Output the [X, Y] coordinate of the center of the cell containing the given text.  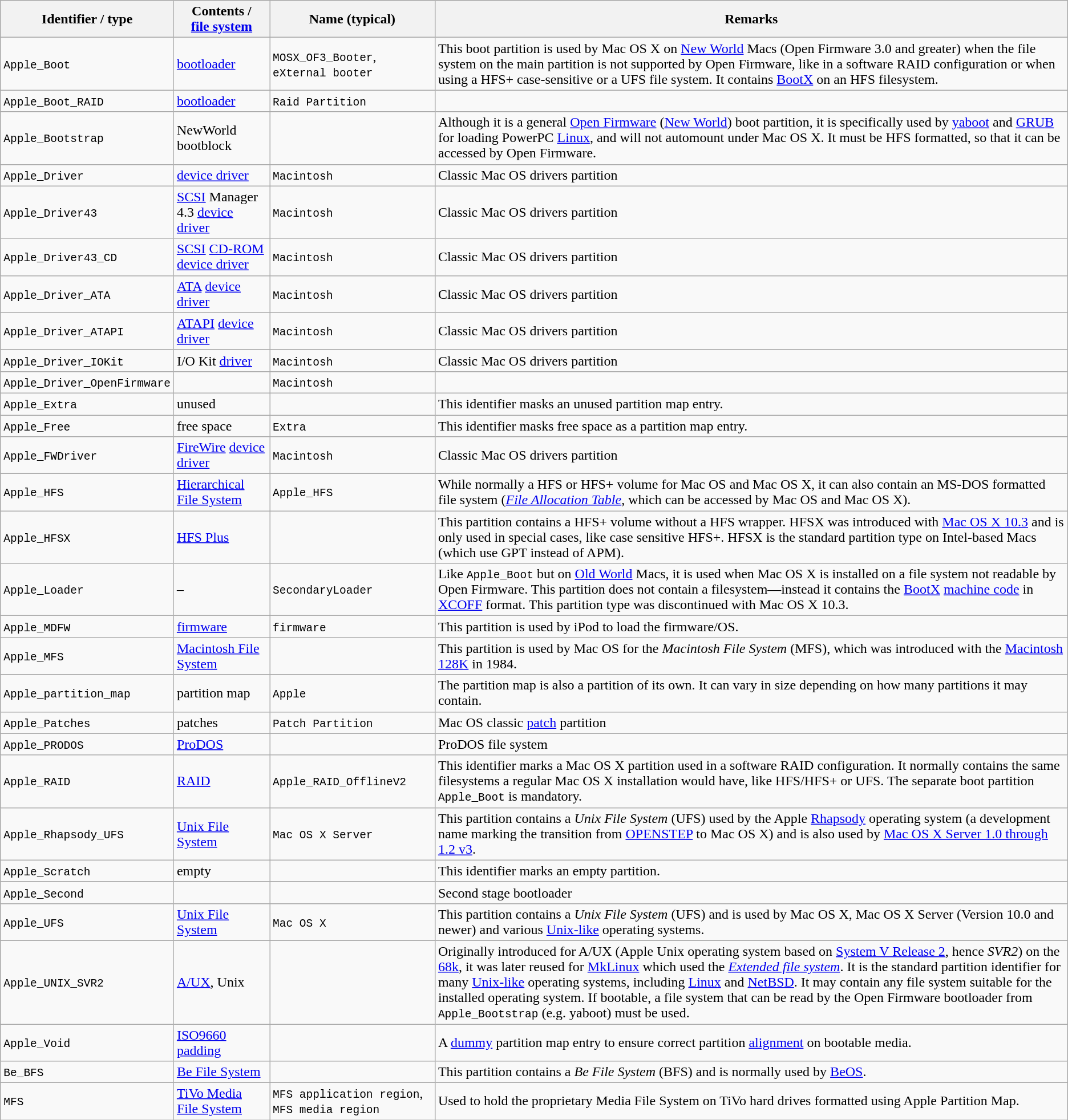
Apple_UNIX_SVR2 [87, 982]
HFS Plus [221, 537]
SecondaryLoader [352, 590]
Apple_Driver_OpenFirmware [87, 382]
Apple [352, 693]
Patch Partition [352, 723]
A/UX, Unix [221, 982]
partition map [221, 693]
Apple_Driver_ATA [87, 294]
This partition contains a Be File System (BFS) and is normally used by BeOS. [751, 1072]
Apple_Driver43 [87, 212]
MFS application region, MFS media region [352, 1102]
The partition map is also a partition of its own. It can vary in size depending on how many partitions it may contain. [751, 693]
Identifier / type [87, 19]
Apple_Patches [87, 723]
A dummy partition map entry to ensure correct partition alignment on bootable media. [751, 1042]
Used to hold the proprietary Media File System on TiVo hard drives formatted using Apple Partition Map. [751, 1102]
Apple_Boot [87, 64]
RAID [221, 781]
empty [221, 871]
Apple_Boot_RAID [87, 101]
MFS [87, 1102]
Apple_Driver43_CD [87, 257]
Contents / file system [221, 19]
ProDOS [221, 744]
NewWorld bootblock [221, 138]
Second stage bootloader [751, 892]
patches [221, 723]
Apple_Driver_ATAPI [87, 331]
This partition is used by Mac OS for the Macintosh File System (MFS), which was introduced with the Macintosh 128K in 1984. [751, 656]
Be_BFS [87, 1072]
Extra [352, 426]
free space [221, 426]
Apple_RAID_OfflineV2 [352, 781]
FireWire device driver [221, 455]
Apple_HFSX [87, 537]
Raid Partition [352, 101]
Mac OS classic patch partition [751, 723]
Apple_RAID [87, 781]
Apple_Bootstrap [87, 138]
Apple_PRODOS [87, 744]
Apple_Free [87, 426]
Be File System [221, 1072]
This partition is used by iPod to load the firmware/OS. [751, 627]
ProDOS file system [751, 744]
Hierarchical File System [221, 493]
Apple_Driver_IOKit [87, 360]
– [221, 590]
Macintosh File System [221, 656]
Mac OS X [352, 922]
ATAPI device driver [221, 331]
This identifier marks an empty partition. [751, 871]
Apple_Extra [87, 404]
Apple_Loader [87, 590]
Apple_MDFW [87, 627]
Apple_MFS [87, 656]
Name (typical) [352, 19]
Apple_UFS [87, 922]
Remarks [751, 19]
This identifier masks an unused partition map entry. [751, 404]
Apple_Void [87, 1042]
TiVo Media File System [221, 1102]
I/O Kit driver [221, 360]
SCSI CD-ROM device driver [221, 257]
device driver [221, 175]
Apple_Second [87, 892]
ATA device driver [221, 294]
ISO9660 padding [221, 1042]
Mac OS X Server [352, 834]
unused [221, 404]
This identifier masks free space as a partition map entry. [751, 426]
Apple_Driver [87, 175]
SCSI Manager 4.3 device driver [221, 212]
MOSX_OF3_Booter, eXternal booter [352, 64]
Apple_Scratch [87, 871]
Apple_partition_map [87, 693]
Apple_Rhapsody_UFS [87, 834]
Apple_FWDriver [87, 455]
